Scan for the cell matching the given text and deliver its (x, y) coordinate at center. 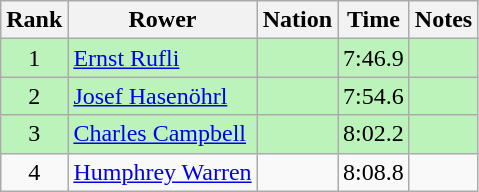
Rower (162, 20)
3 (34, 134)
7:54.6 (374, 96)
Humphrey Warren (162, 172)
Josef Hasenöhrl (162, 96)
Ernst Rufli (162, 58)
Rank (34, 20)
7:46.9 (374, 58)
2 (34, 96)
4 (34, 172)
Notes (443, 20)
Time (374, 20)
8:08.8 (374, 172)
Charles Campbell (162, 134)
8:02.2 (374, 134)
1 (34, 58)
Nation (297, 20)
